Find where the given text appears and provide that cell's center as (x, y) coordinate. 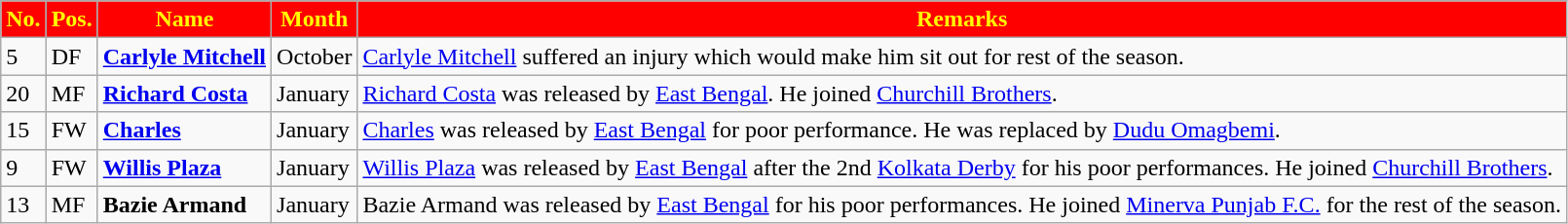
20 (23, 93)
October (315, 56)
Willis Plaza (184, 168)
Richard Costa (184, 93)
Richard Costa was released by East Bengal. He joined Churchill Brothers. (962, 93)
Charles was released by East Bengal for poor performance. He was replaced by Dudu Omagbemi. (962, 131)
Carlyle Mitchell suffered an injury which would make him sit out for rest of the season. (962, 56)
Charles (184, 131)
No. (23, 19)
Month (315, 19)
9 (23, 168)
Willis Plaza was released by East Bengal after the 2nd Kolkata Derby for his poor performances. He joined Churchill Brothers. (962, 168)
15 (23, 131)
Bazie Armand (184, 205)
Remarks (962, 19)
Bazie Armand was released by East Bengal for his poor performances. He joined Minerva Punjab F.C. for the rest of the season. (962, 205)
DF (72, 56)
5 (23, 56)
Name (184, 19)
13 (23, 205)
Pos. (72, 19)
Carlyle Mitchell (184, 56)
